Return the (x, y) coordinate for the center point of the cell that contains the specified text.  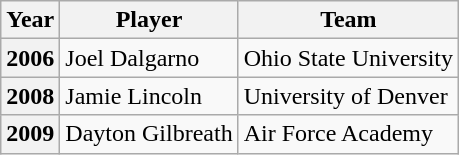
Player (149, 20)
2009 (30, 134)
Air Force Academy (348, 134)
2008 (30, 96)
University of Denver (348, 96)
Team (348, 20)
Jamie Lincoln (149, 96)
Ohio State University (348, 58)
Dayton Gilbreath (149, 134)
Year (30, 20)
Joel Dalgarno (149, 58)
2006 (30, 58)
